From the cell containing the given text, extract its center point as (X, Y) coordinate. 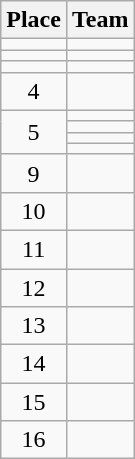
16 (34, 440)
12 (34, 287)
5 (34, 132)
14 (34, 364)
4 (34, 91)
13 (34, 326)
15 (34, 402)
Team (100, 20)
9 (34, 173)
11 (34, 249)
Place (34, 20)
10 (34, 211)
